Determine the (x, y) coordinate at the center of the cell enclosing the given text.  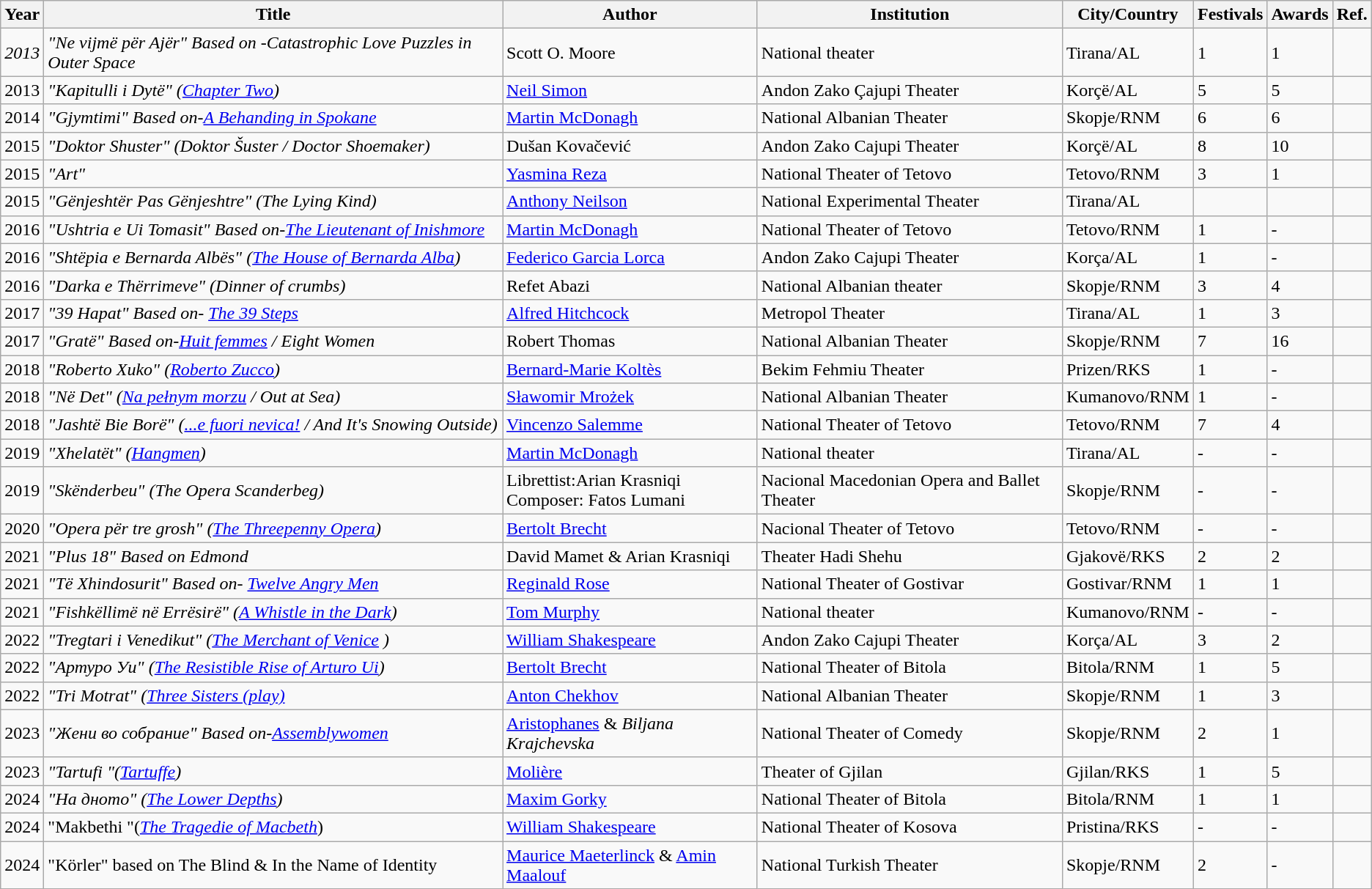
Neil Simon (630, 90)
Bernard-Marie Koltès (630, 369)
Institution (910, 15)
"Makbethi "(The Tragedie of Macbeth) (273, 827)
"Shtëpia e Bernarda Albës" (The House of Bernarda Alba) (273, 257)
"Art" (273, 174)
National Theater of Comedy (910, 733)
Prizen/RKS (1127, 369)
"Opera për tre grosh" (The Threepenny Opera) (273, 528)
"Jashtë Bie Borë" (...e fuori nevica! / And It's Snowing Outside) (273, 425)
"На дното" (The Lower Depths) (273, 799)
Metropol Theater (910, 313)
Refet Abazi (630, 285)
Nacional Macedonian Opera and Ballet Theater (910, 491)
"Tregtari i Venedikut" (The Merchant of Venice ) (273, 640)
"Roberto Xuko" (Roberto Zucco) (273, 369)
National Theater of Gostivar (910, 584)
Awards (1300, 15)
Andon Zako Çajupi Theater (910, 90)
Theater Hadi Shehu (910, 556)
"Gjymtimi" Based on-A Behanding in Spokane (273, 118)
"Fishkëllimë në Errësirë" (A Whistle in the Dark) (273, 612)
2014 (22, 118)
Ref. (1351, 15)
National Albanian theater (910, 285)
City/Country (1127, 15)
"Gënjeshtër Pas Gënjeshtre" (The Lying Kind) (273, 202)
"Tri Motrat" (Three Sisters (play) (273, 696)
"Skënderbeu" (The Opera Scanderbeg) (273, 491)
"Doktor Shuster" (Doktor Šuster / Doctor Shoemaker) (273, 146)
"Plus 18" Based on Edmond (273, 556)
Federico Garcia Lorca (630, 257)
Anthony Neilson (630, 202)
10 (1300, 146)
Tom Murphy (630, 612)
Aristophanes & Biljana Krajchevska (630, 733)
"Gratë" Based on-Huit femmes / Eight Women (273, 341)
David Mamet & Arian Krasniqi (630, 556)
"Артуро Уи" (The Resistible Rise of Arturo Ui) (273, 668)
Sławomir Mrożek (630, 397)
"Ushtria e Ui Tomasit" Based on-The Lieutenant of Inishmore (273, 229)
"Të Xhindosurit" Based on- Twelve Angry Men (273, 584)
Molière (630, 771)
"Ne vijmë për Ajër" Based on -Catastrophic Love Puzzles in Outer Space (273, 53)
"Xhelatët" (Hangmen) (273, 453)
Bekim Fehmiu Theater (910, 369)
Maurice Maeterlinck & Amin Maalouf (630, 865)
National Turkish Theater (910, 865)
National Theater of Kosova (910, 827)
Title (273, 15)
Festivals (1230, 15)
"Kapitulli i Dytë" (Chapter Two) (273, 90)
National Experimental Theater (910, 202)
"Darka e Thërrimeve" (Dinner of crumbs) (273, 285)
8 (1230, 146)
Gjilan/RKS (1127, 771)
"Жени во собрание" Based on-Assemblywomen (273, 733)
Reginald Rose (630, 584)
"39 Hapat" Based on- The 39 Steps (273, 313)
Dušan Kovačević (630, 146)
Robert Thomas (630, 341)
Gostivar/RNM (1127, 584)
Librettist:Arian KrasniqiComposer: Fatos Lumani (630, 491)
Alfred Hitchcock (630, 313)
Maxim Gorky (630, 799)
Theater of Gjilan (910, 771)
"Tartufi "(Tartuffe) (273, 771)
Gjakovë/RKS (1127, 556)
Vincenzo Salemme (630, 425)
2020 (22, 528)
"Në Det" (Na pełnym morzu / Out at Sea) (273, 397)
Nacional Theater of Tetovo (910, 528)
16 (1300, 341)
Year (22, 15)
Author (630, 15)
"Körler" based on The Blind & In the Name of Identity (273, 865)
Pristina/RKS (1127, 827)
Scott O. Moore (630, 53)
Anton Chekhov (630, 696)
Yasmina Reza (630, 174)
